Search for the cell housing the specified text and yield its (X, Y) center coordinate. 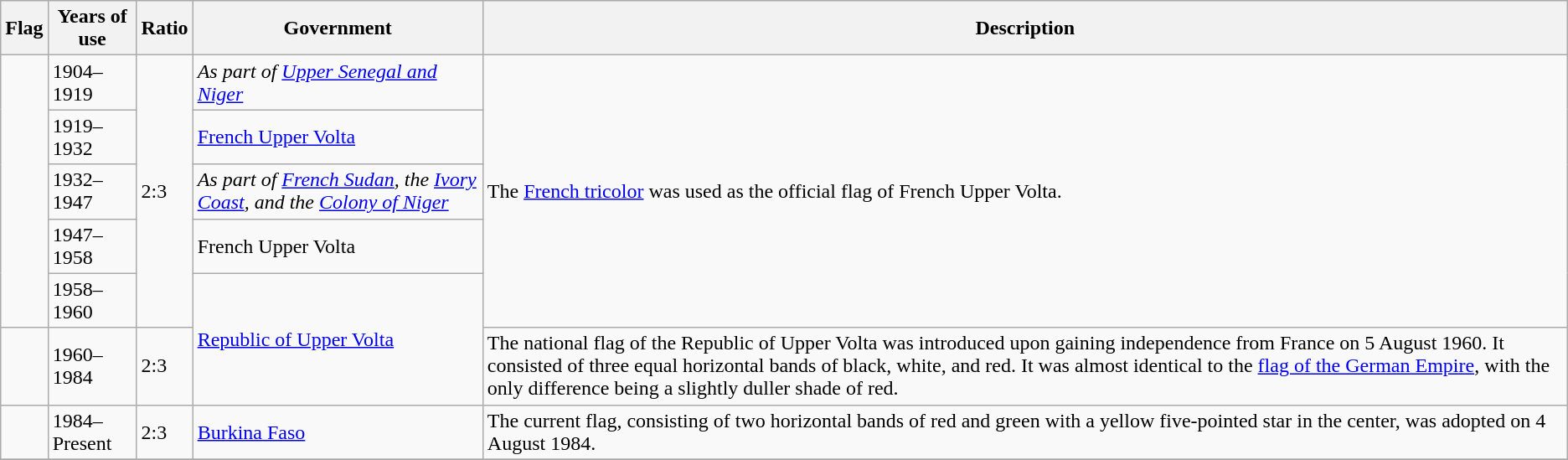
Ratio (164, 28)
The French tricolor was used as the official flag of French Upper Volta. (1025, 191)
Flag (24, 28)
1984–Present (92, 432)
1919–1932 (92, 137)
Years of use (92, 28)
Burkina Faso (338, 432)
1958–1960 (92, 300)
Government (338, 28)
1947–1958 (92, 246)
Description (1025, 28)
Republic of Upper Volta (338, 339)
As part of Upper Senegal and Niger (338, 82)
The current flag, consisting of two horizontal bands of red and green with a yellow five-pointed star in the center, was adopted on 4 August 1984. (1025, 432)
As part of French Sudan, the Ivory Coast, and the Colony of Niger (338, 191)
1932–1947 (92, 191)
1960–1984 (92, 366)
1904–1919 (92, 82)
